Return [X, Y] of the center of cell containing provided text 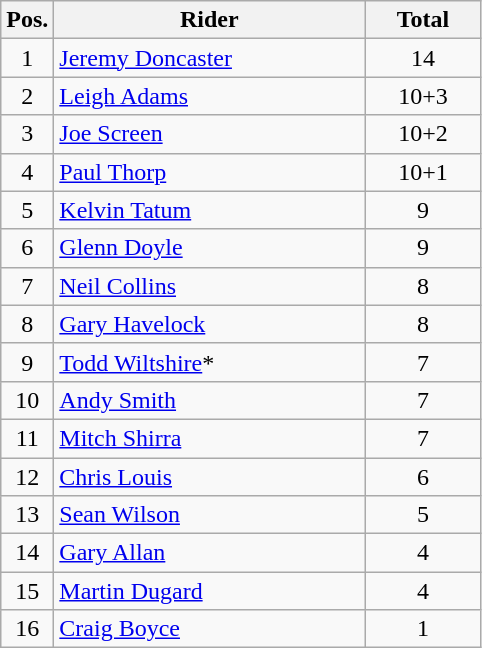
Neil Collins [210, 286]
Kelvin Tatum [210, 210]
10 [28, 400]
Joe Screen [210, 134]
13 [28, 515]
Sean Wilson [210, 515]
Todd Wiltshire* [210, 362]
Gary Allan [210, 553]
Leigh Adams [210, 96]
3 [28, 134]
2 [28, 96]
10+3 [423, 96]
Andy Smith [210, 400]
Pos. [28, 20]
Gary Havelock [210, 324]
Martin Dugard [210, 591]
Rider [210, 20]
15 [28, 591]
10+1 [423, 172]
11 [28, 438]
Chris Louis [210, 477]
Glenn Doyle [210, 248]
Craig Boyce [210, 629]
Paul Thorp [210, 172]
16 [28, 629]
Jeremy Doncaster [210, 58]
10+2 [423, 134]
Mitch Shirra [210, 438]
Total [423, 20]
12 [28, 477]
